For the text-containing cell, return its midpoint in [x, y] coordinate format. 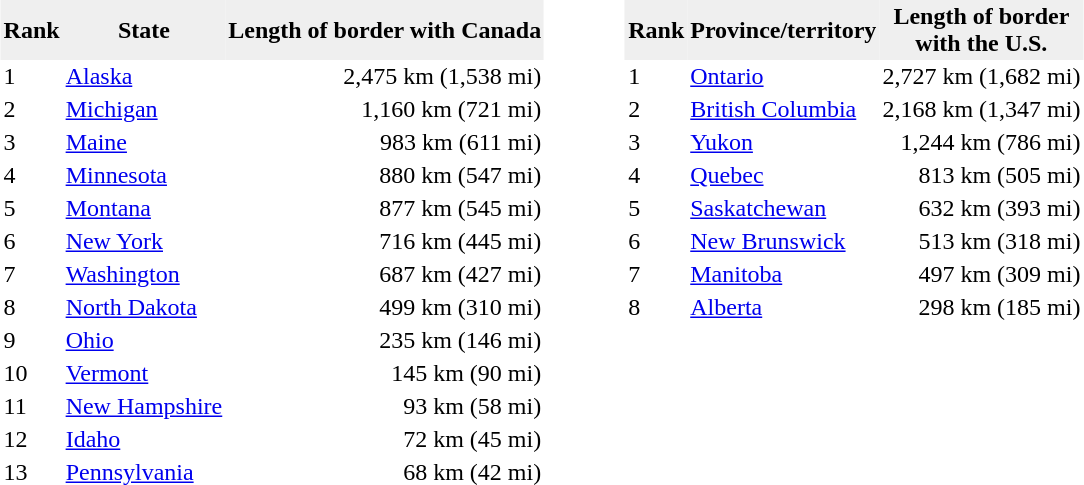
State [144, 30]
716 km (445 mi) [384, 242]
12 [32, 440]
235 km (146 mi) [384, 340]
New Brunswick [783, 242]
New York [144, 242]
Alaska [144, 76]
632 km (393 mi) [981, 208]
298 km (185 mi) [981, 308]
Maine [144, 142]
513 km (318 mi) [981, 242]
813 km (505 mi) [981, 176]
Quebec [783, 176]
Minnesota [144, 176]
93 km (58 mi) [384, 406]
687 km (427 mi) [384, 274]
Montana [144, 208]
Idaho [144, 440]
Length of border with Canada [384, 30]
British Columbia [783, 110]
497 km (309 mi) [981, 274]
1,160 km (721 mi) [384, 110]
499 km (310 mi) [384, 308]
877 km (545 mi) [384, 208]
Province/territory [783, 30]
Yukon [783, 142]
Michigan [144, 110]
Saskatchewan [783, 208]
2,475 km (1,538 mi) [384, 76]
Washington [144, 274]
72 km (45 mi) [384, 440]
880 km (547 mi) [384, 176]
Ontario [783, 76]
Manitoba [783, 274]
145 km (90 mi) [384, 374]
North Dakota [144, 308]
Alberta [783, 308]
10 [32, 374]
11 [32, 406]
983 km (611 mi) [384, 142]
2,727 km (1,682 mi) [981, 76]
Ohio [144, 340]
Length of borderwith the U.S. [981, 30]
Vermont [144, 374]
9 [32, 340]
2,168 km (1,347 mi) [981, 110]
New Hampshire [144, 406]
1,244 km (786 mi) [981, 142]
